Determine the (x, y) coordinate at the center of the cell enclosing the given text.  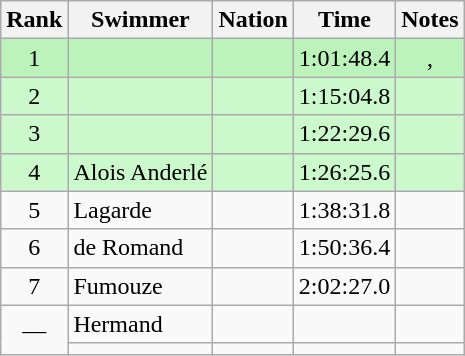
7 (34, 286)
4 (34, 172)
1:50:36.4 (344, 248)
Time (344, 20)
— (34, 330)
Alois Anderlé (140, 172)
1:01:48.4 (344, 58)
Rank (34, 20)
2:02:27.0 (344, 286)
1:22:29.6 (344, 134)
Swimmer (140, 20)
6 (34, 248)
1:38:31.8 (344, 210)
Fumouze (140, 286)
3 (34, 134)
Lagarde (140, 210)
1 (34, 58)
Nation (253, 20)
1:15:04.8 (344, 96)
1:26:25.6 (344, 172)
5 (34, 210)
Hermand (140, 324)
2 (34, 96)
de Romand (140, 248)
Notes (430, 20)
, (430, 58)
